Return (X, Y) of the center of cell containing provided text 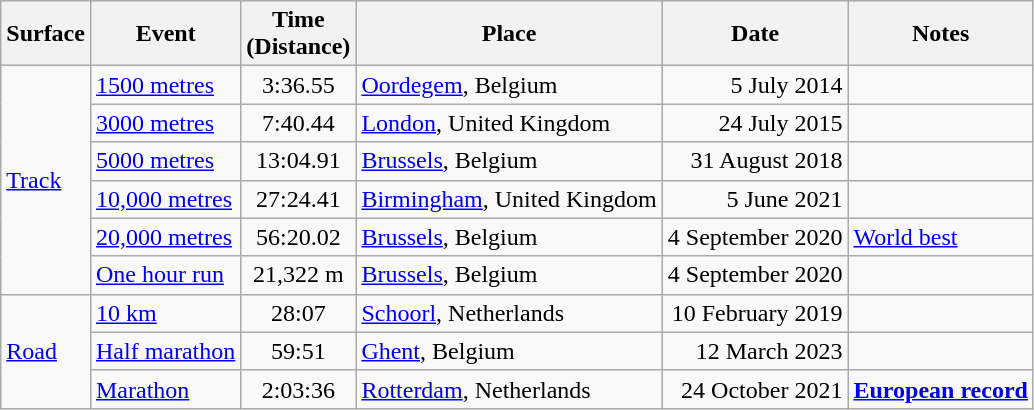
Road (46, 351)
Birmingham, United Kingdom (509, 199)
21,322 m (298, 275)
Marathon (165, 389)
13:04.91 (298, 161)
Surface (46, 34)
24 July 2015 (755, 123)
2:03:36 (298, 389)
Track (46, 180)
Ghent, Belgium (509, 351)
One hour run (165, 275)
Notes (941, 34)
World best (941, 237)
28:07 (298, 313)
5000 metres (165, 161)
Rotterdam, Netherlands (509, 389)
European record (941, 389)
Half marathon (165, 351)
10 February 2019 (755, 313)
5 July 2014 (755, 85)
10 km (165, 313)
27:24.41 (298, 199)
56:20.02 (298, 237)
24 October 2021 (755, 389)
59:51 (298, 351)
3000 metres (165, 123)
5 June 2021 (755, 199)
31 August 2018 (755, 161)
12 March 2023 (755, 351)
Time(Distance) (298, 34)
20,000 metres (165, 237)
Place (509, 34)
Event (165, 34)
3:36.55 (298, 85)
Date (755, 34)
10,000 metres (165, 199)
Schoorl, Netherlands (509, 313)
7:40.44 (298, 123)
London, United Kingdom (509, 123)
1500 metres (165, 85)
Oordegem, Belgium (509, 85)
